Detect which cell encompasses the target text, then output its [x, y] center coordinate. 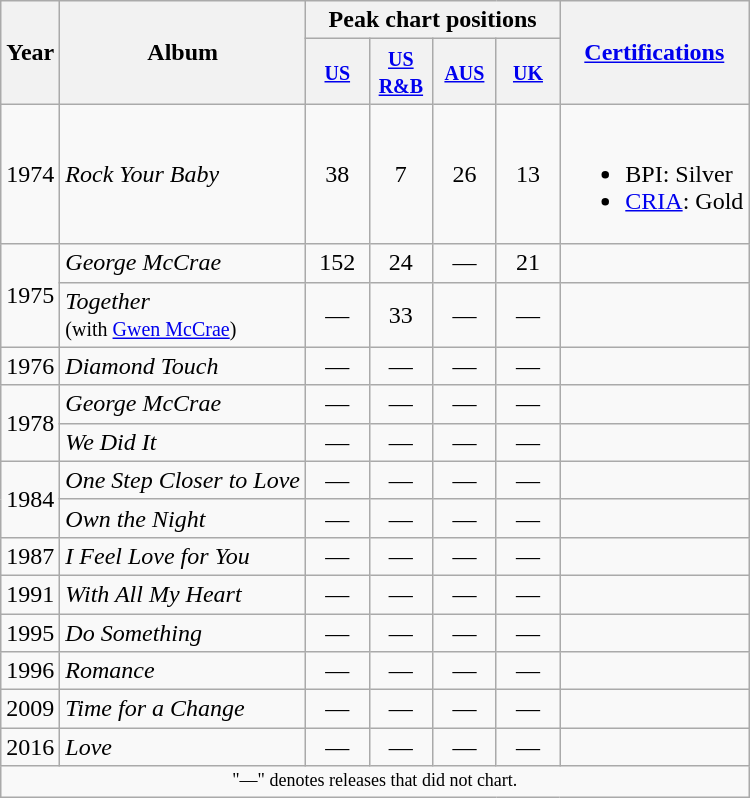
1996 [30, 671]
Album [183, 52]
US R&B [401, 72]
Romance [183, 671]
1987 [30, 556]
2009 [30, 709]
7 [401, 174]
152 [338, 263]
38 [338, 174]
We Did It [183, 442]
1991 [30, 594]
Certifications [654, 52]
UK [528, 72]
US [338, 72]
One Step Closer to Love [183, 480]
Year [30, 52]
BPI: SilverCRIA: Gold [654, 174]
1984 [30, 499]
Together(with Gwen McCrae) [183, 314]
1975 [30, 296]
Time for a Change [183, 709]
33 [401, 314]
1978 [30, 423]
24 [401, 263]
Peak chart positions [433, 20]
"—" denotes releases that did not chart. [375, 782]
1974 [30, 174]
2016 [30, 747]
AUS [465, 72]
Do Something [183, 633]
Love [183, 747]
1976 [30, 366]
1995 [30, 633]
13 [528, 174]
With All My Heart [183, 594]
Rock Your Baby [183, 174]
21 [528, 263]
Own the Night [183, 518]
Diamond Touch [183, 366]
I Feel Love for You [183, 556]
26 [465, 174]
